Return [x, y] of the center of cell containing provided text 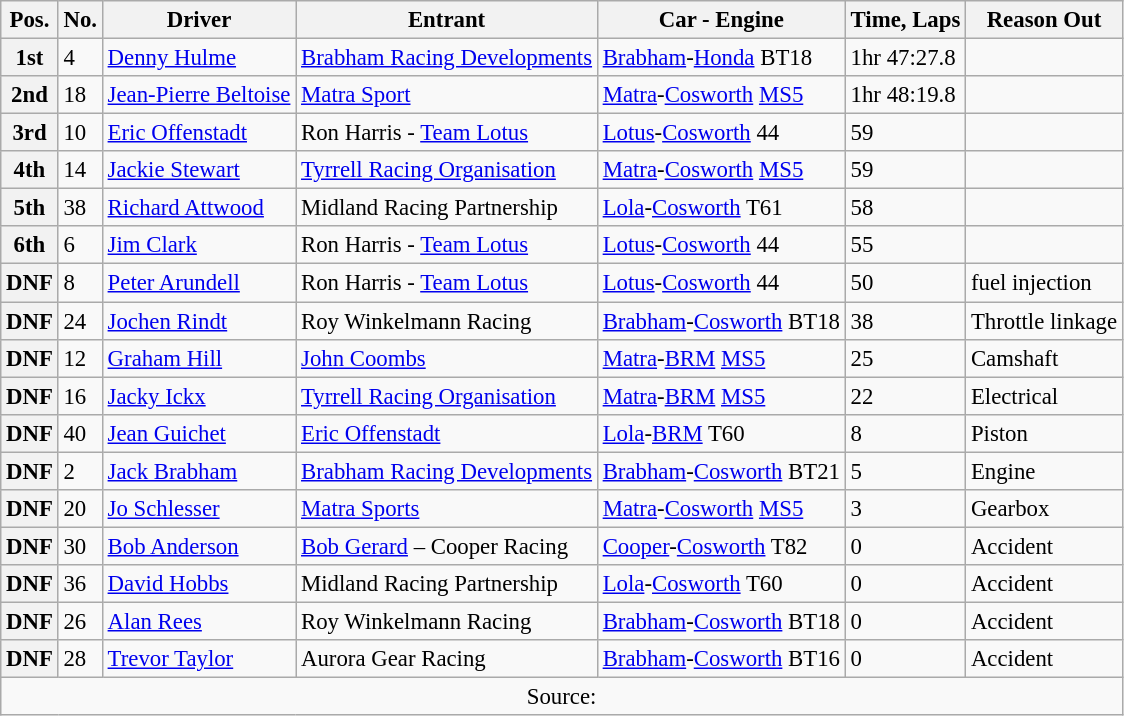
2nd [30, 95]
Alan Rees [198, 621]
1hr 47:27.8 [905, 58]
Lola-Cosworth T61 [721, 208]
4th [30, 170]
Piston [1044, 433]
3rd [30, 133]
Electrical [1044, 396]
5th [30, 208]
Brabham-Cosworth BT21 [721, 471]
58 [905, 208]
Brabham-Honda BT18 [721, 58]
30 [80, 546]
1st [30, 58]
36 [80, 584]
Bob Anderson [198, 546]
Gearbox [1044, 509]
50 [905, 283]
Jochen Rindt [198, 321]
Source: [562, 697]
25 [905, 358]
Denny Hulme [198, 58]
Peter Arundell [198, 283]
Throttle linkage [1044, 321]
1hr 48:19.8 [905, 95]
Matra Sports [447, 509]
Richard Attwood [198, 208]
Camshaft [1044, 358]
4 [80, 58]
2 [80, 471]
Brabham-Cosworth BT16 [721, 659]
Aurora Gear Racing [447, 659]
Trevor Taylor [198, 659]
16 [80, 396]
Lola-Cosworth T60 [721, 584]
Pos. [30, 20]
Graham Hill [198, 358]
Jean-Pierre Beltoise [198, 95]
Matra Sport [447, 95]
Jacky Ickx [198, 396]
14 [80, 170]
No. [80, 20]
Jean Guichet [198, 433]
22 [905, 396]
Entrant [447, 20]
John Coombs [447, 358]
Driver [198, 20]
Time, Laps [905, 20]
10 [80, 133]
Jack Brabham [198, 471]
12 [80, 358]
David Hobbs [198, 584]
Jo Schlesser [198, 509]
Jackie Stewart [198, 170]
55 [905, 245]
20 [80, 509]
24 [80, 321]
Jim Clark [198, 245]
Lola-BRM T60 [721, 433]
26 [80, 621]
3 [905, 509]
6 [80, 245]
5 [905, 471]
Bob Gerard – Cooper Racing [447, 546]
Engine [1044, 471]
Cooper-Cosworth T82 [721, 546]
6th [30, 245]
Reason Out [1044, 20]
18 [80, 95]
fuel injection [1044, 283]
28 [80, 659]
40 [80, 433]
Car - Engine [721, 20]
